Return [x, y] of the center of cell containing provided text 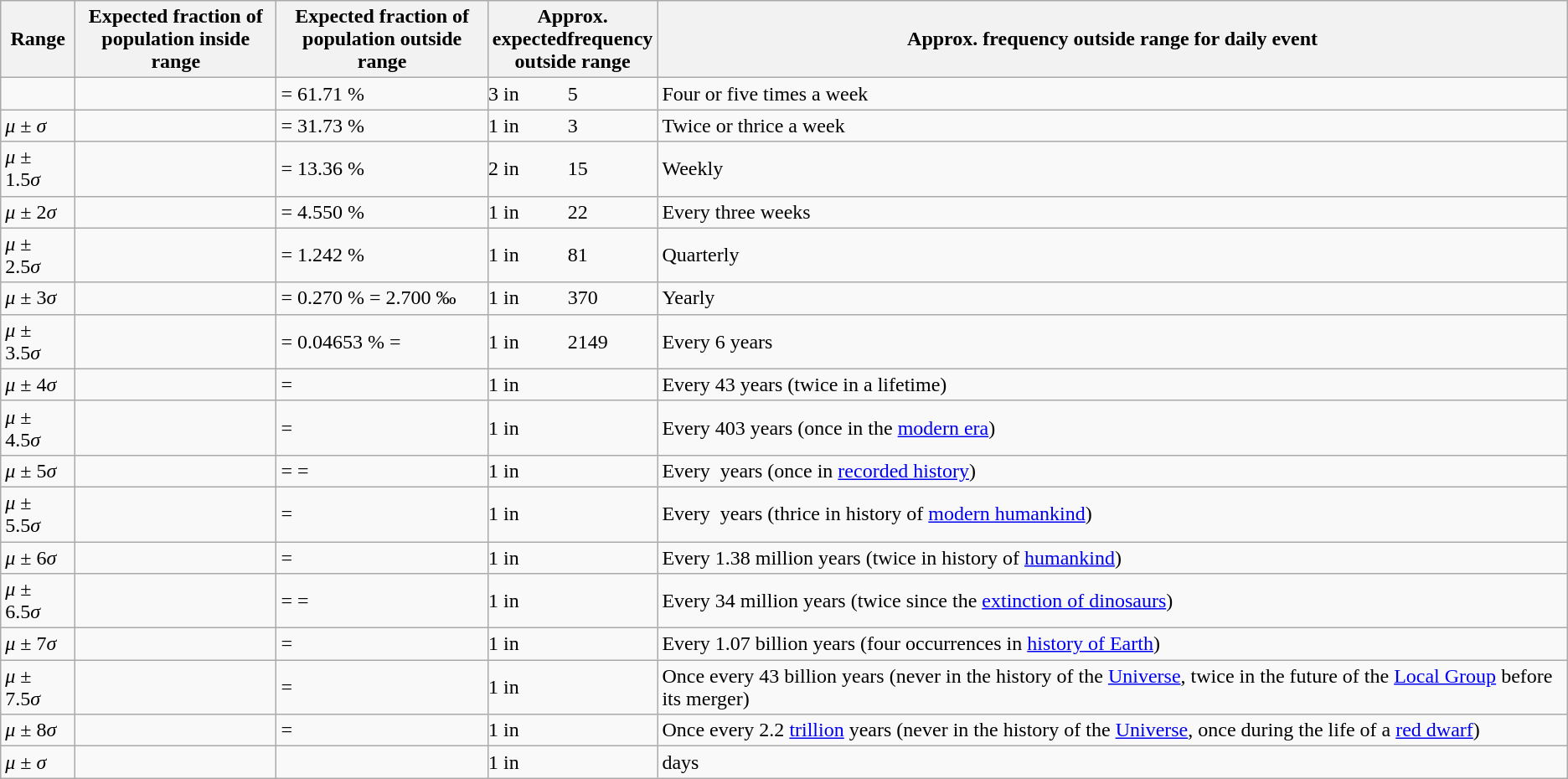
μ ± 6.5σ [39, 601]
= 61.71 % [382, 94]
15 [613, 169]
81 [613, 255]
μ ± 4.5σ [39, 427]
days [1112, 762]
μ ± 2.5σ [39, 255]
= 13.36 % [382, 169]
μ ± 6σ [39, 557]
= 0.270 % = 2.700 ‰ [382, 298]
Weekly [1112, 169]
μ ± 5σ [39, 471]
μ ± 1.5σ [39, 169]
370 [613, 298]
Once every 43 billion years (never in the history of the Universe, twice in the future of the Local Group before its merger) [1112, 687]
3 [613, 126]
= 31.73 % [382, 126]
Once every 2.2 trillion years (never in the history of the Universe, once during the life of a red dwarf) [1112, 730]
Every years (once in recorded history) [1112, 471]
Four or five times a week [1112, 94]
μ ± 4σ [39, 384]
μ ± 7.5σ [39, 687]
μ ± 5.5σ [39, 514]
μ ± 2σ [39, 212]
Quarterly [1112, 255]
Every 1.07 billion years (four occurrences in history of Earth) [1112, 644]
Expected fraction ofpopulation inside range [176, 39]
Every 1.38 million years (twice in history of humankind) [1112, 557]
Every 403 years (once in the modern era) [1112, 427]
Every 6 years [1112, 342]
Expected fraction ofpopulation outside range [382, 39]
Every three weeks [1112, 212]
Approx. frequency outside range for daily event [1112, 39]
μ ± 3σ [39, 298]
Approx. expectedfrequency outside range [573, 39]
2149 [613, 342]
2 in [528, 169]
3 in [528, 94]
μ ± 3.5σ [39, 342]
μ ± 7σ [39, 644]
Every 43 years (twice in a lifetime) [1112, 384]
= 4.550 % [382, 212]
Yearly [1112, 298]
Every years (thrice in history of modern humankind) [1112, 514]
= 1.242 % [382, 255]
μ ± 8σ [39, 730]
Twice or thrice a week [1112, 126]
22 [613, 212]
5 [613, 94]
= 0.04653 % = [382, 342]
Range [39, 39]
Every 34 million years (twice since the extinction of dinosaurs) [1112, 601]
